Return [X, Y] of the center of cell containing provided text 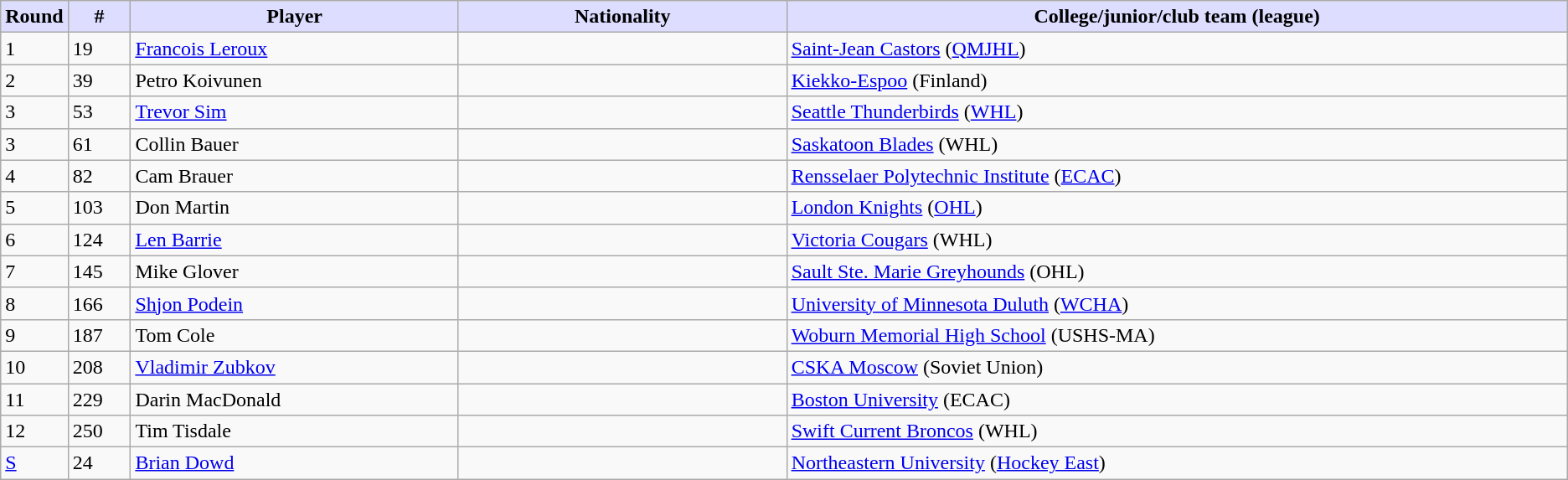
CSKA Moscow (Soviet Union) [1177, 367]
208 [99, 367]
82 [99, 176]
Don Martin [295, 208]
Round [34, 17]
4 [34, 176]
College/junior/club team (league) [1177, 17]
Petro Koivunen [295, 80]
Francois Leroux [295, 49]
Mike Glover [295, 271]
Northeastern University (Hockey East) [1177, 463]
Vladimir Zubkov [295, 367]
6 [34, 240]
Len Barrie [295, 240]
12 [34, 431]
Tim Tisdale [295, 431]
8 [34, 303]
Boston University (ECAC) [1177, 400]
2 [34, 80]
187 [99, 335]
53 [99, 112]
Sault Ste. Marie Greyhounds (OHL) [1177, 271]
Seattle Thunderbirds (WHL) [1177, 112]
Saskatoon Blades (WHL) [1177, 144]
124 [99, 240]
Tom Cole [295, 335]
Nationality [622, 17]
24 [99, 463]
103 [99, 208]
Brian Dowd [295, 463]
Swift Current Broncos (WHL) [1177, 431]
Trevor Sim [295, 112]
145 [99, 271]
1 [34, 49]
166 [99, 303]
Cam Brauer [295, 176]
61 [99, 144]
Rensselaer Polytechnic Institute (ECAC) [1177, 176]
10 [34, 367]
7 [34, 271]
London Knights (OHL) [1177, 208]
229 [99, 400]
Woburn Memorial High School (USHS-MA) [1177, 335]
University of Minnesota Duluth (WCHA) [1177, 303]
Saint-Jean Castors (QMJHL) [1177, 49]
S [34, 463]
39 [99, 80]
Darin MacDonald [295, 400]
Player [295, 17]
Shjon Podein [295, 303]
5 [34, 208]
Kiekko-Espoo (Finland) [1177, 80]
9 [34, 335]
Victoria Cougars (WHL) [1177, 240]
19 [99, 49]
11 [34, 400]
# [99, 17]
250 [99, 431]
Collin Bauer [295, 144]
